Extract the (X, Y) coordinate from the center of the cell holding the provided text.  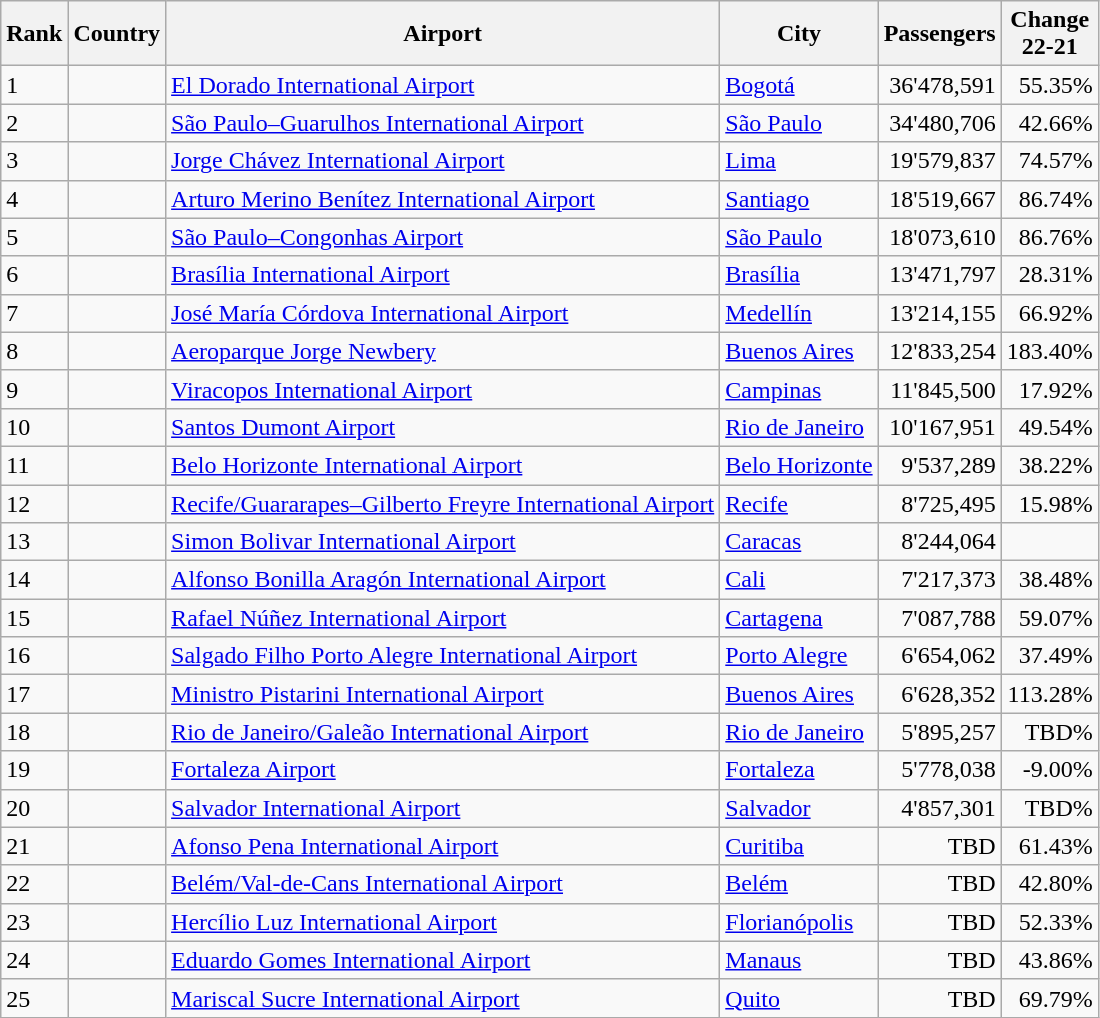
61.43% (1050, 846)
Recife/Guararapes–Gilberto Freyre International Airport (443, 503)
12 (34, 503)
14 (34, 580)
Viracopos International Airport (443, 389)
24 (34, 960)
Brasília (799, 275)
34'480,706 (940, 123)
20 (34, 808)
5'778,038 (940, 770)
Belo Horizonte International Airport (443, 465)
8 (34, 351)
Santos Dumont Airport (443, 427)
13'214,155 (940, 313)
17 (34, 694)
Jorge Chávez International Airport (443, 161)
Campinas (799, 389)
Change22-21 (1050, 34)
113.28% (1050, 694)
Eduardo Gomes International Airport (443, 960)
Bogotá (799, 85)
59.07% (1050, 618)
José María Córdova International Airport (443, 313)
Hercílio Luz International Airport (443, 922)
Belém (799, 884)
25 (34, 998)
City (799, 34)
Simon Bolivar International Airport (443, 542)
Santiago (799, 199)
12'833,254 (940, 351)
13 (34, 542)
69.79% (1050, 998)
Medellín (799, 313)
Salvador (799, 808)
23 (34, 922)
17.92% (1050, 389)
Passengers (940, 34)
10 (34, 427)
Alfonso Bonilla Aragón International Airport (443, 580)
Fortaleza (799, 770)
Quito (799, 998)
42.80% (1050, 884)
Ministro Pistarini International Airport (443, 694)
18'073,610 (940, 237)
Curitiba (799, 846)
Porto Alegre (799, 656)
Afonso Pena International Airport (443, 846)
Belo Horizonte (799, 465)
5'895,257 (940, 732)
Airport (443, 34)
18 (34, 732)
Recife (799, 503)
15.98% (1050, 503)
8'725,495 (940, 503)
Cartagena (799, 618)
7'087,788 (940, 618)
37.49% (1050, 656)
3 (34, 161)
66.92% (1050, 313)
10'167,951 (940, 427)
55.35% (1050, 85)
42.66% (1050, 123)
18'519,667 (940, 199)
Florianópolis (799, 922)
Mariscal Sucre International Airport (443, 998)
2 (34, 123)
4'857,301 (940, 808)
19'579,837 (940, 161)
15 (34, 618)
21 (34, 846)
7 (34, 313)
Cali (799, 580)
Manaus (799, 960)
11'845,500 (940, 389)
43.86% (1050, 960)
183.40% (1050, 351)
Aeroparque Jorge Newbery (443, 351)
9'537,289 (940, 465)
Caracas (799, 542)
38.22% (1050, 465)
49.54% (1050, 427)
Brasília International Airport (443, 275)
6'654,062 (940, 656)
-9.00% (1050, 770)
74.57% (1050, 161)
5 (34, 237)
1 (34, 85)
86.76% (1050, 237)
São Paulo–Congonhas Airport (443, 237)
Salvador International Airport (443, 808)
22 (34, 884)
6 (34, 275)
Belém/Val-de-Cans International Airport (443, 884)
El Dorado International Airport (443, 85)
4 (34, 199)
11 (34, 465)
Salgado Filho Porto Alegre International Airport (443, 656)
52.33% (1050, 922)
7'217,373 (940, 580)
Rio de Janeiro/Galeão International Airport (443, 732)
Fortaleza Airport (443, 770)
8'244,064 (940, 542)
Country (117, 34)
36'478,591 (940, 85)
38.48% (1050, 580)
Rank (34, 34)
16 (34, 656)
Lima (799, 161)
6'628,352 (940, 694)
Arturo Merino Benítez International Airport (443, 199)
19 (34, 770)
Rafael Núñez International Airport (443, 618)
13'471,797 (940, 275)
86.74% (1050, 199)
São Paulo–Guarulhos International Airport (443, 123)
28.31% (1050, 275)
9 (34, 389)
